From the cell containing the given text, extract its center point as [X, Y] coordinate. 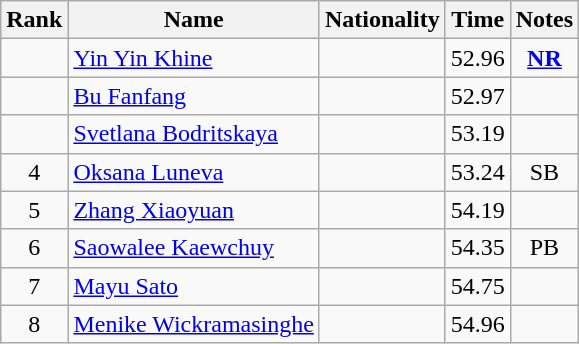
6 [34, 248]
PB [544, 248]
53.19 [478, 134]
Rank [34, 20]
53.24 [478, 172]
Notes [544, 20]
Nationality [382, 20]
54.75 [478, 286]
Oksana Luneva [194, 172]
Bu Fanfang [194, 96]
NR [544, 58]
Saowalee Kaewchuy [194, 248]
52.96 [478, 58]
54.35 [478, 248]
5 [34, 210]
Menike Wickramasinghe [194, 324]
54.96 [478, 324]
54.19 [478, 210]
Yin Yin Khine [194, 58]
Name [194, 20]
Mayu Sato [194, 286]
SB [544, 172]
Zhang Xiaoyuan [194, 210]
52.97 [478, 96]
8 [34, 324]
4 [34, 172]
7 [34, 286]
Time [478, 20]
Svetlana Bodritskaya [194, 134]
